Find where the given text appears and provide that cell's center as (X, Y) coordinate. 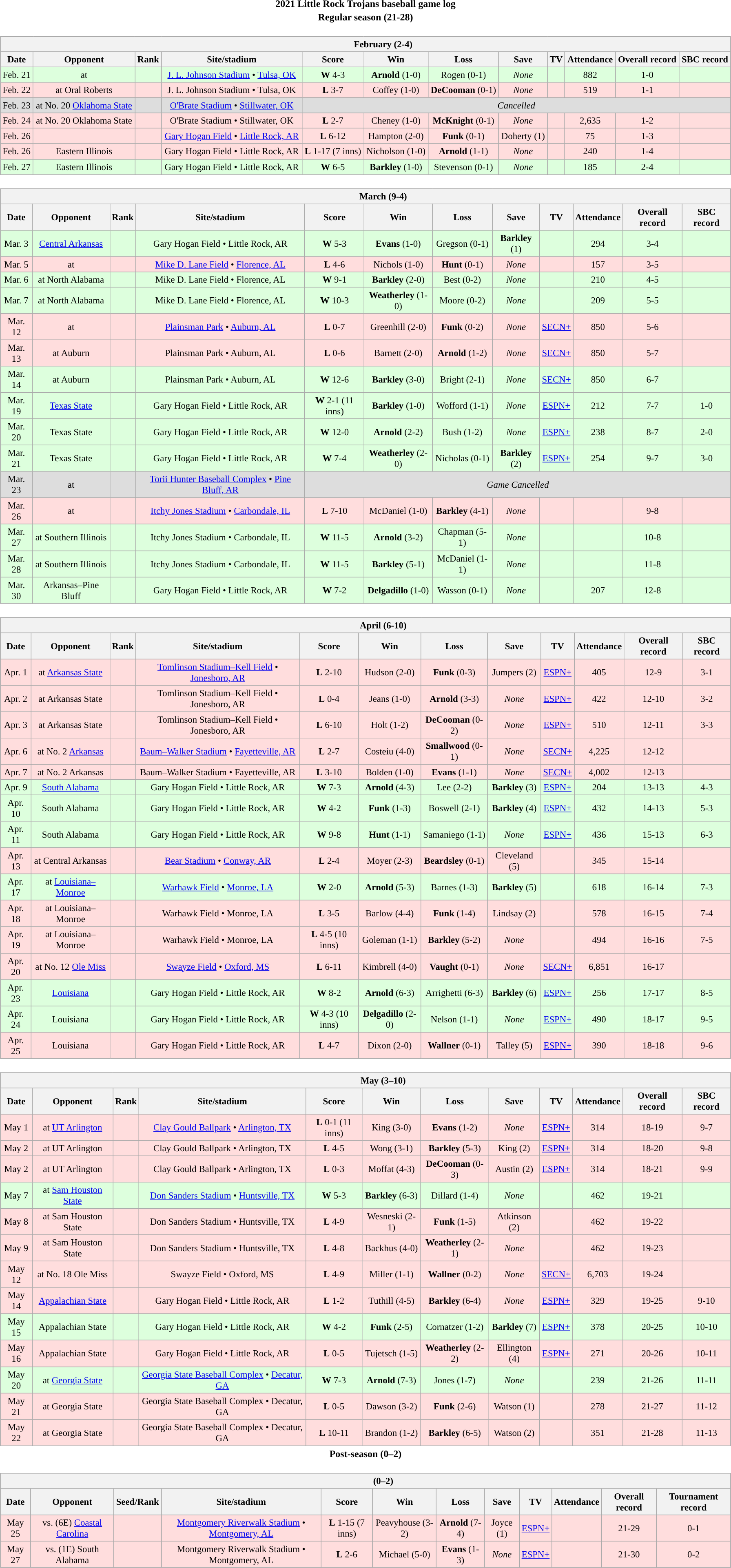
7-5 (707, 940)
Apr. 17 (16, 887)
W 7-4 (334, 458)
Barkley (2-0) (398, 279)
May 25 (16, 1528)
Barkley (4) (514, 808)
Moyer (2-3) (389, 861)
Watson (2) (514, 1432)
75 (590, 136)
Nicholson (1-0) (396, 151)
Wasson (0-1) (463, 590)
L 10-11 (334, 1432)
490 (599, 1019)
Goleman (1-1) (389, 940)
Chapman (5-1) (463, 537)
Funk (0-1) (463, 136)
10-8 (653, 537)
L 1-17 (7 inns) (333, 151)
19-22 (652, 1222)
May 14 (16, 1301)
2-0 (707, 432)
12-10 (653, 698)
204 (599, 787)
21-30 (629, 1555)
Cancelled (516, 106)
Backhus (4-0) (392, 1248)
436 (599, 834)
Jumpers (2) (514, 672)
Evans (1-1) (454, 772)
Arnold (3-3) (454, 698)
Ellington (4) (514, 1353)
at Oral Roberts (84, 90)
March (9-4) (365, 196)
Barkley (6) (514, 993)
3-5 (653, 264)
Apr. 13 (16, 861)
Mar. 23 (16, 484)
Feb. 22 (17, 90)
Rogen (0-1) (463, 75)
L 0-4 (329, 698)
May 15 (16, 1327)
3-0 (707, 458)
12-9 (653, 672)
L 4-5 (10 inns) (329, 940)
5-6 (653, 327)
L 2-4 (329, 861)
Barkley (4-1) (463, 511)
12-13 (653, 772)
Barkley (1) (516, 243)
May 8 (16, 1222)
Wong (3-1) (392, 1148)
10-10 (707, 1327)
9-5 (707, 1019)
Arnold (1-1) (463, 151)
11-12 (707, 1406)
W 9-8 (329, 834)
Apr. 11 (16, 834)
McDaniel (1-0) (398, 511)
Nelson (1-1) (454, 1019)
Michael (5-0) (405, 1555)
Arkansas–Pine Bluff (71, 590)
May 21 (16, 1406)
Mar. 12 (16, 327)
1-1 (647, 90)
Arnold (5-3) (389, 887)
Mar. 30 (16, 590)
5-7 (653, 353)
February (2-4) (365, 44)
Wesneski (2-1) (392, 1222)
May 27 (16, 1555)
May 20 (16, 1380)
vs. (1E) South Alabama (73, 1555)
329 (598, 1301)
0-1 (693, 1528)
Mar. 5 (16, 264)
W 9-1 (334, 279)
Brandon (1-2) (392, 1432)
King (3-0) (392, 1127)
17-17 (653, 993)
20-25 (652, 1327)
21-27 (652, 1406)
Cornatzer (1-2) (454, 1327)
Arnold (7-4) (460, 1528)
W 12-0 (334, 432)
May 22 (16, 1432)
Barkley (6-5) (454, 1432)
Samaniego (1-1) (454, 834)
519 (590, 90)
12-11 (653, 725)
May 1 (16, 1127)
405 (599, 672)
L 4-5 (334, 1148)
W 4-3 (10 inns) (329, 1019)
Seed/Rank (137, 1502)
Barkley (5-3) (454, 1148)
13-13 (653, 787)
Coffey (1-0) (396, 90)
Arnold (1-2) (463, 353)
9-10 (707, 1301)
Apr. 24 (16, 1019)
L 7-10 (334, 511)
Barkley (3) (514, 787)
Lindsay (2) (514, 913)
Barkley (5-2) (454, 940)
Mar. 14 (16, 379)
18-20 (652, 1148)
Tujetsch (1-5) (392, 1353)
L 0-7 (334, 327)
Doherty (1) (523, 136)
12-8 (653, 590)
W 8-2 (329, 993)
3-3 (707, 725)
351 (598, 1432)
Hunt (0-1) (463, 264)
Apr. 20 (16, 966)
Kimbrell (4-0) (389, 966)
Apr. 18 (16, 913)
Central Arkansas (71, 243)
L 3-5 (329, 913)
Apr. 10 (16, 808)
L 1-2 (334, 1301)
Barnett (2-0) (398, 353)
256 (599, 993)
3-2 (707, 698)
Evans (1-0) (398, 243)
7-7 (653, 405)
494 (599, 940)
16-17 (653, 966)
L 2-10 (329, 672)
Evans (1-3) (460, 1555)
Lee (2-2) (454, 787)
2-4 (647, 167)
422 (599, 698)
3-1 (707, 672)
16-15 (653, 913)
Austin (2) (514, 1169)
Delgadillo (1-0) (398, 590)
Bright (2-1) (463, 379)
432 (599, 808)
19-25 (652, 1301)
6,703 (598, 1275)
Jeans (1-0) (389, 698)
McKnight (0-1) (463, 121)
April (6-10) (365, 625)
Mar. 6 (16, 279)
Arnold (6-3) (389, 993)
Apr. 6 (16, 751)
Hudson (2-0) (389, 672)
4-5 (653, 279)
21-29 (629, 1528)
Barnes (1-3) (454, 887)
Moffat (4-3) (392, 1169)
Funk (1-4) (454, 913)
209 (598, 300)
Wallner (0-2) (454, 1275)
L 6-12 (333, 136)
Bear Stadium • Conway, AR (218, 861)
185 (590, 167)
Barkley (3-0) (398, 379)
21-28 (652, 1432)
Barkley (5) (514, 887)
May 9 (16, 1248)
W 7-2 (334, 590)
4-3 (707, 787)
Dawson (3-2) (392, 1406)
6,851 (599, 966)
Weatherley (2-0) (398, 458)
Mar. 28 (16, 564)
Nicholas (0-1) (463, 458)
157 (598, 264)
at Central Arkansas (70, 861)
Weatherley (2-2) (454, 1353)
L 0-6 (334, 353)
Apr. 3 (16, 725)
Beardsley (0-1) (454, 861)
1-2 (647, 121)
Tournament record (693, 1502)
5-3 (707, 808)
14-13 (653, 808)
Mar. 7 (16, 300)
Dixon (2-0) (389, 1046)
L 0-1 (11 inns) (334, 1127)
11-8 (653, 564)
DeCooman (0-2) (454, 725)
Barkley (5-1) (398, 564)
3-4 (653, 243)
Stevenson (0-1) (463, 167)
15-14 (653, 861)
Dillard (1-4) (454, 1196)
Arnold (3-2) (398, 537)
5-5 (653, 300)
Feb. 24 (17, 121)
McDaniel (1-1) (463, 564)
Feb. 27 (17, 167)
271 (598, 1353)
Best (0-2) (463, 279)
345 (599, 861)
Mar. 26 (16, 511)
Arrighetti (6-3) (454, 993)
L 3-7 (333, 90)
W 12-6 (334, 379)
578 (599, 913)
L 1-15 (7 inns) (347, 1528)
11-13 (707, 1432)
Funk (2-5) (392, 1327)
Delgadillo (2-0) (389, 1019)
7-3 (707, 887)
378 (598, 1327)
Funk (0-2) (463, 327)
at No. 18 Ole Miss (73, 1275)
Barkley (6-3) (392, 1196)
Funk (1-3) (389, 808)
12-12 (653, 751)
4,002 (599, 772)
20-26 (652, 1353)
18-17 (653, 1019)
7-4 (707, 913)
9-9 (707, 1169)
Funk (1-5) (454, 1222)
Torii Hunter Baseball Complex • Pine Bluff, AR (220, 484)
19-21 (652, 1196)
DeCooman (0-1) (463, 90)
18-19 (652, 1127)
Mar. 13 (16, 353)
240 (590, 151)
May (3–10) (365, 1080)
390 (599, 1046)
210 (598, 279)
Tuthill (4-5) (392, 1301)
Mar. 27 (16, 537)
L 4-6 (334, 264)
21-26 (652, 1380)
at No. 12 Ole Miss (70, 966)
Arnold (7-3) (392, 1380)
0-2 (693, 1555)
Apr. 9 (16, 787)
Holt (1-2) (389, 725)
Greenhill (2-0) (398, 327)
Jones (1-7) (454, 1380)
Watson (1) (514, 1406)
Barkley (2) (516, 458)
May 16 (16, 1353)
Boswell (2-1) (454, 808)
Funk (2-6) (454, 1406)
Peavyhouse (3-2) (405, 1528)
Mar. 21 (16, 458)
Vaught (0-1) (454, 966)
L 0-3 (334, 1169)
Smallwood (0-1) (454, 751)
Apr. 2 (16, 698)
L 3-10 (329, 772)
Cheney (1-0) (396, 121)
Moore (0-2) (463, 300)
11-11 (707, 1380)
278 (598, 1406)
Game Cancelled (518, 484)
1-4 (647, 151)
Arnold (1-0) (396, 75)
18-21 (652, 1169)
212 (598, 405)
L 2-6 (347, 1555)
8-5 (707, 993)
254 (598, 458)
Arnold (4-3) (389, 787)
15-13 (653, 834)
Weatherley (2-1) (454, 1248)
207 (598, 590)
May 12 (16, 1275)
18-18 (653, 1046)
L 4-7 (329, 1046)
Atkinson (2) (514, 1222)
Nichols (1-0) (398, 264)
294 (598, 243)
Gregson (0-1) (463, 243)
King (2) (514, 1148)
Wofford (1-1) (463, 405)
Apr. 23 (16, 993)
L 6-11 (329, 966)
W 4-3 (333, 75)
Hampton (2-0) (396, 136)
8-7 (653, 432)
Mar. 20 (16, 432)
Talley (5) (514, 1046)
Apr. 7 (16, 772)
4,225 (599, 751)
Feb. 21 (17, 75)
19-23 (652, 1248)
Wallner (0-1) (454, 1046)
L 4-8 (334, 1248)
Barkley (6-4) (454, 1301)
Weatherley (1-0) (398, 300)
Apr. 19 (16, 940)
May 7 (16, 1196)
Bush (1-2) (463, 432)
6-3 (707, 834)
Costeiu (4-0) (389, 751)
W 2-1 (11 inns) (334, 405)
W 2-0 (329, 887)
510 (599, 725)
L 6-10 (329, 725)
10-11 (707, 1353)
2,635 (590, 121)
Apr. 1 (16, 672)
Apr. 25 (16, 1046)
16-16 (653, 940)
Arnold (2-2) (398, 432)
vs. (6E) Coastal Carolina (73, 1528)
DeCooman (0-3) (454, 1169)
239 (598, 1380)
Hunt (1-1) (389, 834)
Barkley (7) (514, 1327)
Barlow (4-4) (389, 913)
Mar. 3 (16, 243)
(0–2) (365, 1481)
Miller (1-1) (392, 1275)
1-3 (647, 136)
Funk (0-3) (454, 672)
19-24 (652, 1275)
882 (590, 75)
16-14 (653, 887)
238 (598, 432)
618 (599, 887)
9-6 (707, 1046)
Mar. 19 (16, 405)
Evans (1-2) (454, 1127)
Joyce (1) (502, 1528)
Bolden (1-0) (389, 772)
Feb. 23 (17, 106)
Cleveland (5) (514, 861)
W 10-3 (334, 300)
6-7 (653, 379)
W 6-5 (333, 167)
